Pinpoint the cell where the given text exists, returning its [X, Y] midpoint coordinate. 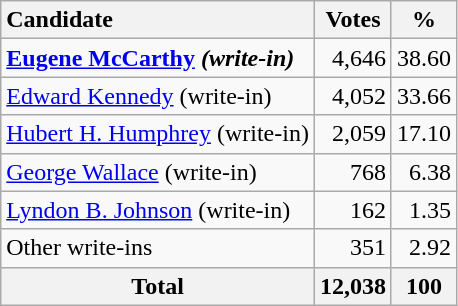
4,052 [352, 96]
Total [158, 286]
2,059 [352, 134]
768 [352, 172]
2.92 [424, 248]
Lyndon B. Johnson (write-in) [158, 210]
% [424, 20]
4,646 [352, 58]
Candidate [158, 20]
Votes [352, 20]
6.38 [424, 172]
George Wallace (write-in) [158, 172]
33.66 [424, 96]
17.10 [424, 134]
Edward Kennedy (write-in) [158, 96]
Hubert H. Humphrey (write-in) [158, 134]
351 [352, 248]
Other write-ins [158, 248]
100 [424, 286]
Eugene McCarthy (write-in) [158, 58]
162 [352, 210]
12,038 [352, 286]
38.60 [424, 58]
1.35 [424, 210]
